From the cell containing the given text, extract its center point as [X, Y] coordinate. 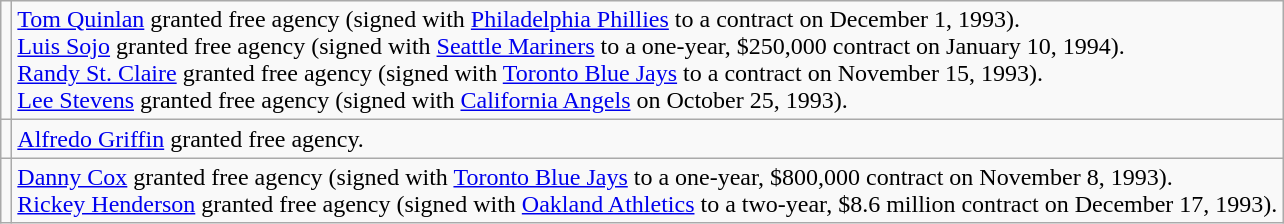
Alfredo Griffin granted free agency. [648, 139]
